Output the (X, Y) coordinate of the center of the cell containing the given text.  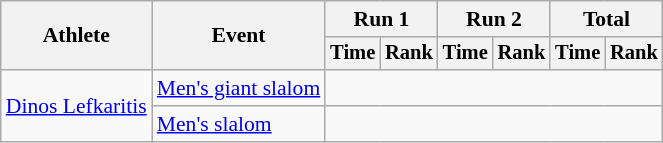
Event (239, 36)
Athlete (76, 36)
Men's giant slalom (239, 88)
Run 1 (381, 19)
Total (606, 19)
Men's slalom (239, 124)
Dinos Lefkaritis (76, 106)
Run 2 (494, 19)
